From the cell containing the given text, extract its center point as (x, y) coordinate. 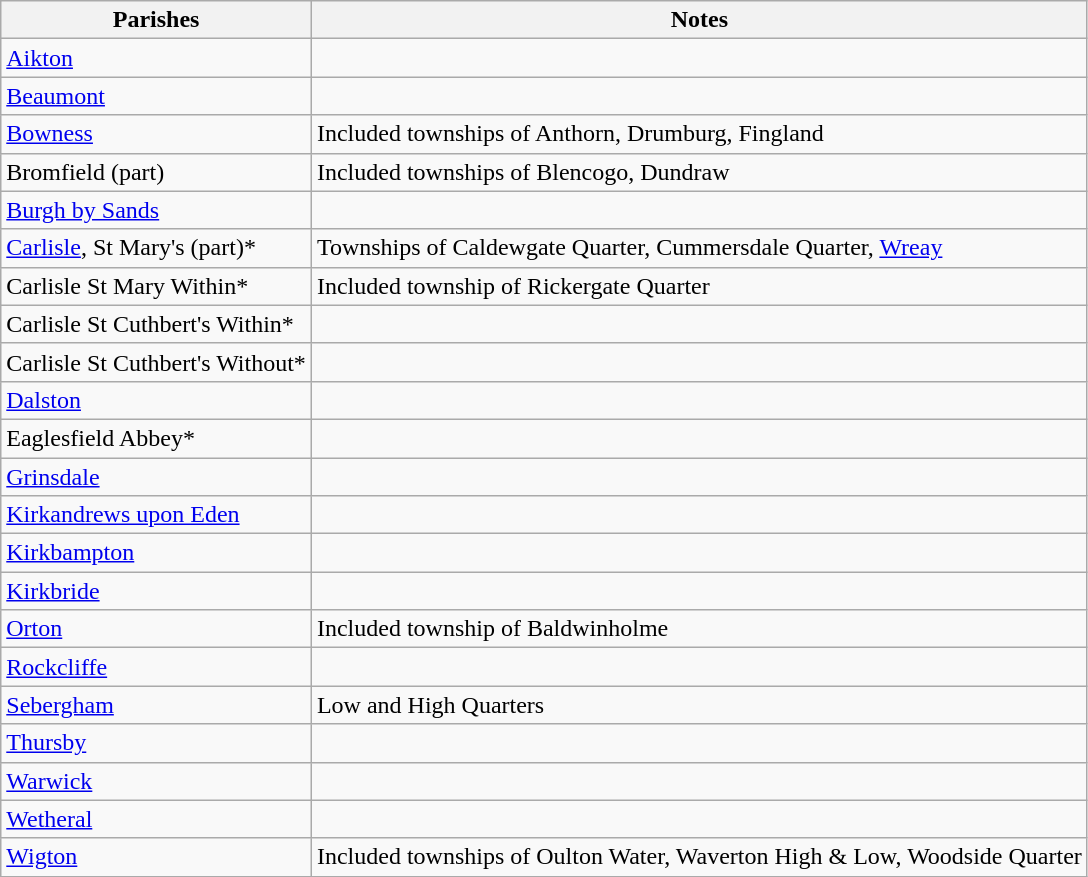
Included townships of Anthorn, Drumburg, Fingland (699, 134)
Townships of Caldewgate Quarter, Cummersdale Quarter, Wreay (699, 248)
Grinsdale (156, 477)
Kirkbampton (156, 553)
Wetheral (156, 819)
Included townships of Oulton Water, Waverton High & Low, Woodside Quarter (699, 857)
Notes (699, 20)
Beaumont (156, 96)
Thursby (156, 743)
Kirkandrews upon Eden (156, 515)
Sebergham (156, 705)
Carlisle St Cuthbert's Within* (156, 324)
Bromfield (part) (156, 172)
Warwick (156, 781)
Orton (156, 629)
Wigton (156, 857)
Low and High Quarters (699, 705)
Included townships of Blencogo, Dundraw (699, 172)
Dalston (156, 400)
Included township of Baldwinholme (699, 629)
Parishes (156, 20)
Included township of Rickergate Quarter (699, 286)
Aikton (156, 58)
Carlisle, St Mary's (part)* (156, 248)
Eaglesfield Abbey* (156, 438)
Kirkbride (156, 591)
Rockcliffe (156, 667)
Burgh by Sands (156, 210)
Carlisle St Cuthbert's Without* (156, 362)
Carlisle St Mary Within* (156, 286)
Bowness (156, 134)
